Capture the cell that displays the provided text and extract its (x, y) central coordinate. 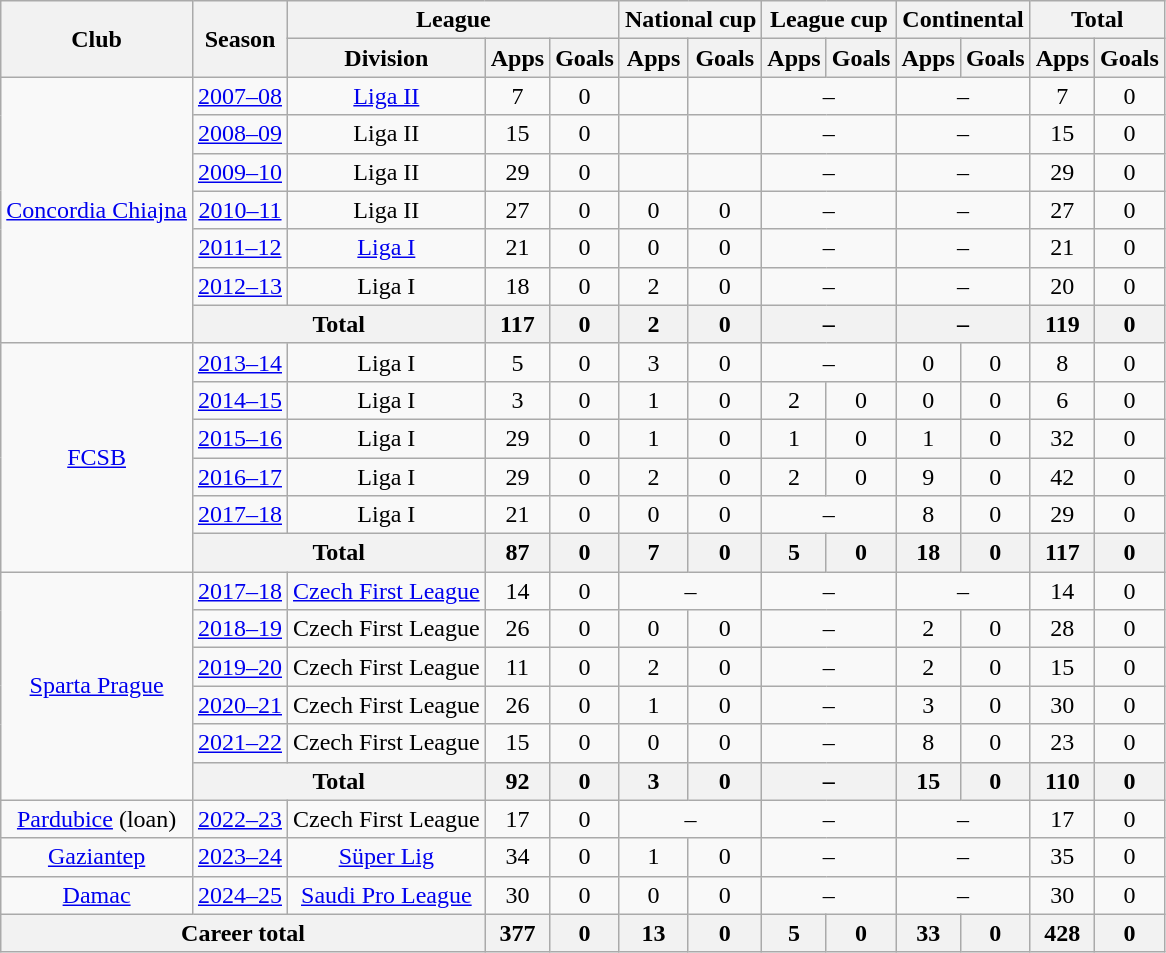
Sparta Prague (97, 686)
2010–11 (240, 210)
2018–19 (240, 629)
Concordia Chiajna (97, 210)
9 (928, 477)
34 (517, 857)
13 (653, 933)
2012–13 (240, 286)
Süper Lig (387, 857)
2019–20 (240, 667)
League (454, 20)
Pardubice (loan) (97, 819)
6 (1062, 400)
2013–14 (240, 362)
2011–12 (240, 248)
35 (1062, 857)
2023–24 (240, 857)
Continental (963, 20)
Damac (97, 895)
377 (517, 933)
2009–10 (240, 172)
FCSB (97, 457)
23 (1062, 743)
National cup (690, 20)
11 (517, 667)
110 (1062, 781)
2022–23 (240, 819)
Career total (243, 933)
32 (1062, 438)
28 (1062, 629)
428 (1062, 933)
20 (1062, 286)
33 (928, 933)
2024–25 (240, 895)
2015–16 (240, 438)
92 (517, 781)
Saudi Pro League (387, 895)
2008–09 (240, 134)
2007–08 (240, 96)
42 (1062, 477)
League cup (829, 20)
Gaziantep (97, 857)
Club (97, 39)
87 (517, 553)
2014–15 (240, 400)
Season (240, 39)
2016–17 (240, 477)
2020–21 (240, 705)
2021–22 (240, 743)
119 (1062, 324)
Division (387, 58)
